Return [X, Y] of the center of cell containing provided text 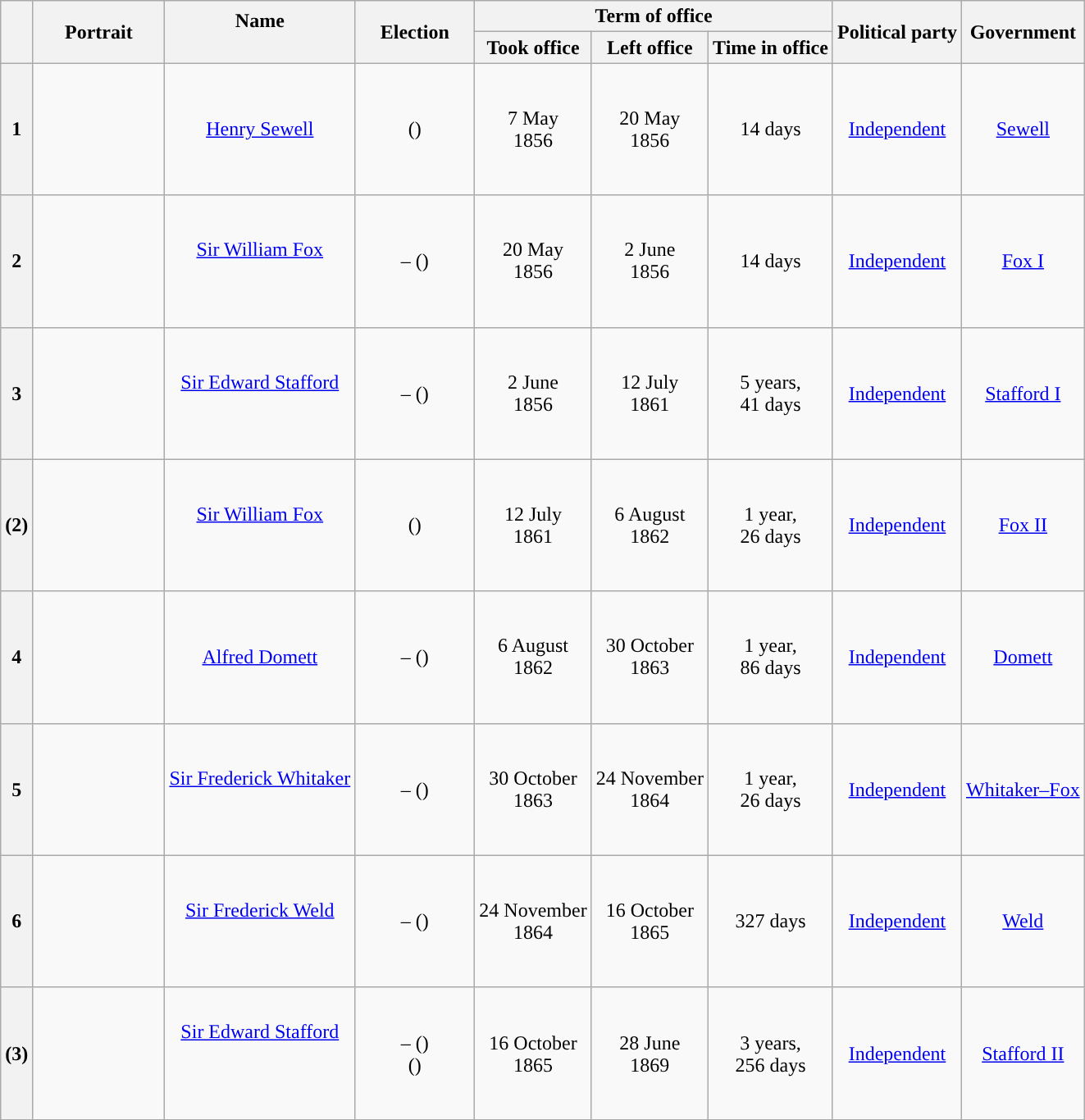
Fox I [1023, 261]
3 years,256 days [771, 1053]
327 days [771, 922]
Whitaker–Fox [1023, 789]
Political party [897, 32]
Term of office [654, 16]
(2) [16, 525]
Took office [533, 48]
Henry Sewell [260, 130]
Left office [650, 48]
28 June1869 [650, 1053]
1 year,86 days [771, 658]
Election [415, 32]
Domett [1023, 658]
1 [16, 130]
7 May1856 [533, 130]
Time in office [771, 48]
Stafford I [1023, 394]
– () () [415, 1053]
Alfred Domett [260, 658]
5 [16, 789]
(3) [16, 1053]
4 [16, 658]
Name [260, 32]
Sir Frederick Weld [260, 922]
Sewell [1023, 130]
Sir Frederick Whitaker [260, 789]
Weld [1023, 922]
2 [16, 261]
Portrait [98, 32]
Fox II [1023, 525]
5 years,41 days [771, 394]
Government [1023, 32]
Stafford II [1023, 1053]
6 [16, 922]
3 [16, 394]
